Output the (x, y) coordinate of the center of the cell containing the given text.  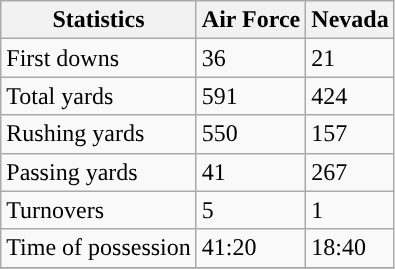
1 (350, 210)
36 (250, 58)
21 (350, 58)
591 (250, 96)
Passing yards (99, 172)
Time of possession (99, 248)
157 (350, 134)
41:20 (250, 248)
5 (250, 210)
Nevada (350, 20)
Air Force (250, 20)
267 (350, 172)
424 (350, 96)
Rushing yards (99, 134)
Total yards (99, 96)
550 (250, 134)
18:40 (350, 248)
Statistics (99, 20)
41 (250, 172)
First downs (99, 58)
Turnovers (99, 210)
